Capture the cell that displays the provided text and extract its (x, y) central coordinate. 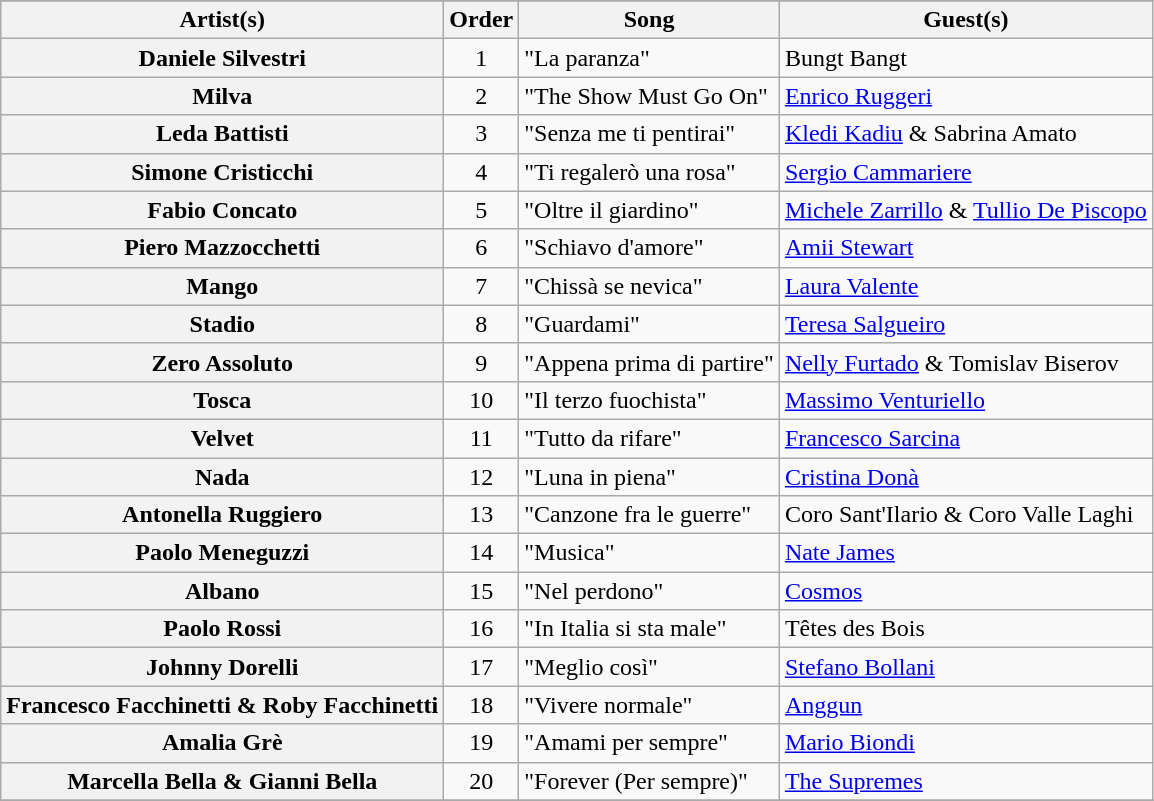
7 (482, 286)
Nada (222, 477)
13 (482, 515)
Fabio Concato (222, 210)
Guest(s) (966, 20)
"Guardami" (650, 324)
Stefano Bollani (966, 667)
Amalia Grè (222, 743)
Nelly Furtado & Tomislav Biserov (966, 362)
"Ti regalerò una rosa" (650, 172)
"Meglio così" (650, 667)
Nate James (966, 553)
"Oltre il giardino" (650, 210)
9 (482, 362)
Albano (222, 591)
Marcella Bella & Gianni Bella (222, 781)
15 (482, 591)
17 (482, 667)
"The Show Must Go On" (650, 96)
3 (482, 134)
"Vivere normale" (650, 705)
Bungt Bangt (966, 58)
"Amami per sempre" (650, 743)
Paolo Meneguzzi (222, 553)
19 (482, 743)
Paolo Rossi (222, 629)
12 (482, 477)
"Schiavo d'amore" (650, 248)
Teresa Salgueiro (966, 324)
Enrico Ruggeri (966, 96)
The Supremes (966, 781)
Kledi Kadiu & Sabrina Amato (966, 134)
5 (482, 210)
"Nel perdono" (650, 591)
Anggun (966, 705)
Mango (222, 286)
Daniele Silvestri (222, 58)
Laura Valente (966, 286)
"Musica" (650, 553)
Simone Cristicchi (222, 172)
Cosmos (966, 591)
"Luna in piena" (650, 477)
Artist(s) (222, 20)
6 (482, 248)
"Appena prima di partire" (650, 362)
Antonella Ruggiero (222, 515)
16 (482, 629)
Coro Sant'Ilario & Coro Valle Laghi (966, 515)
Milva (222, 96)
4 (482, 172)
10 (482, 400)
"Tutto da rifare" (650, 438)
18 (482, 705)
Johnny Dorelli (222, 667)
Stadio (222, 324)
8 (482, 324)
Cristina Donà (966, 477)
Song (650, 20)
"Chissà se nevica" (650, 286)
Francesco Sarcina (966, 438)
Francesco Facchinetti & Roby Facchinetti (222, 705)
"La paranza" (650, 58)
Têtes des Bois (966, 629)
1 (482, 58)
"Canzone fra le guerre" (650, 515)
11 (482, 438)
"Il terzo fuochista" (650, 400)
14 (482, 553)
Amii Stewart (966, 248)
Velvet (222, 438)
Zero Assoluto (222, 362)
Mario Biondi (966, 743)
Leda Battisti (222, 134)
Tosca (222, 400)
"In Italia si sta male" (650, 629)
Piero Mazzocchetti (222, 248)
"Senza me ti pentirai" (650, 134)
Michele Zarrillo & Tullio De Piscopo (966, 210)
20 (482, 781)
Order (482, 20)
"Forever (Per sempre)" (650, 781)
Massimo Venturiello (966, 400)
2 (482, 96)
Sergio Cammariere (966, 172)
